Detect which cell encompasses the target text, then output its (X, Y) center coordinate. 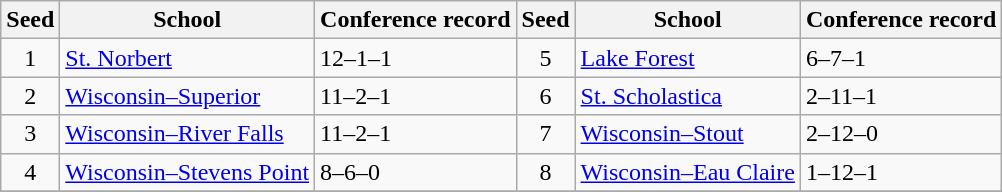
St. Norbert (188, 58)
1–12–1 (900, 172)
Lake Forest (688, 58)
Wisconsin–Stevens Point (188, 172)
6 (546, 96)
1 (30, 58)
Wisconsin–Stout (688, 134)
6–7–1 (900, 58)
8 (546, 172)
Wisconsin–Eau Claire (688, 172)
3 (30, 134)
4 (30, 172)
2–11–1 (900, 96)
Wisconsin–River Falls (188, 134)
Wisconsin–Superior (188, 96)
8–6–0 (416, 172)
12–1–1 (416, 58)
2–12–0 (900, 134)
7 (546, 134)
St. Scholastica (688, 96)
2 (30, 96)
5 (546, 58)
